Find where the given text appears and provide that cell's center as [x, y] coordinate. 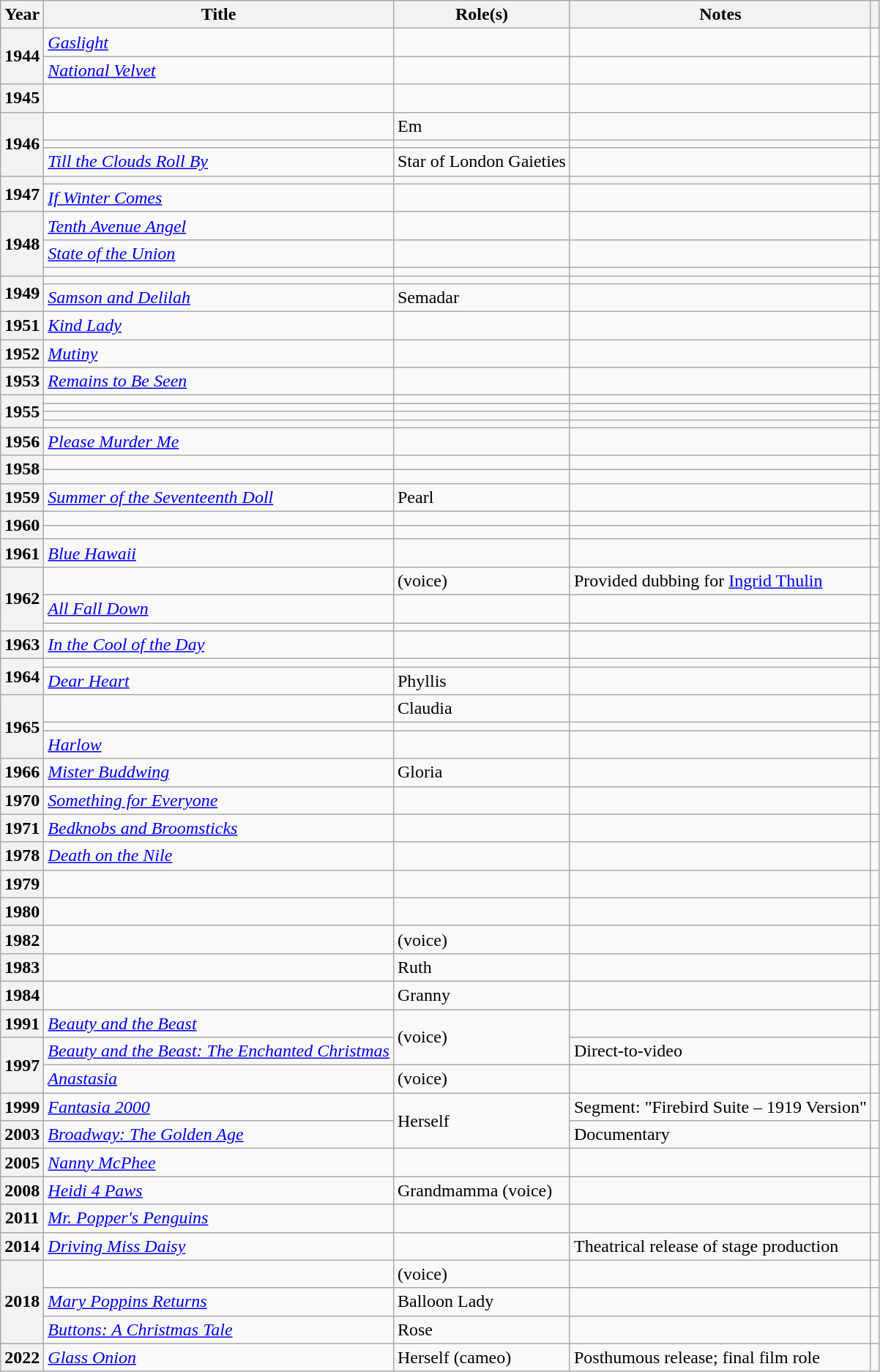
1956 [22, 441]
Notes [720, 15]
Remains to Be Seen [219, 381]
2022 [22, 1357]
1949 [22, 293]
In the Cool of the Day [219, 645]
1963 [22, 645]
Balloon Lady [482, 1302]
1952 [22, 354]
1947 [22, 193]
Herself [482, 1121]
Death on the Nile [219, 856]
Please Murder Me [219, 441]
Nanny McPhee [219, 1163]
Beauty and the Beast [219, 1023]
1966 [22, 772]
If Winter Comes [219, 198]
Mister Buddwing [219, 772]
2018 [22, 1302]
Claudia [482, 709]
1944 [22, 56]
Harlow [219, 745]
Buttons: A Christmas Tale [219, 1330]
1965 [22, 726]
Gloria [482, 772]
1959 [22, 497]
Broadway: The Golden Age [219, 1135]
Herself (cameo) [482, 1357]
Direct-to-video [720, 1051]
1997 [22, 1065]
Bedknobs and Broomsticks [219, 828]
Provided dubbing for Ingrid Thulin [720, 581]
1970 [22, 800]
Mr. Popper's Penguins [219, 1218]
Granny [482, 995]
Title [219, 15]
2005 [22, 1163]
2011 [22, 1218]
Dear Heart [219, 681]
Rose [482, 1330]
1958 [22, 469]
Ruth [482, 967]
2008 [22, 1190]
1991 [22, 1023]
1982 [22, 939]
1962 [22, 599]
Semadar [482, 298]
Anastasia [219, 1079]
Summer of the Seventeenth Doll [219, 497]
Something for Everyone [219, 800]
Star of London Gaieties [482, 162]
1953 [22, 381]
Documentary [720, 1135]
Pearl [482, 497]
1945 [22, 98]
1999 [22, 1107]
1980 [22, 911]
Kind Lady [219, 326]
1961 [22, 553]
1984 [22, 995]
1951 [22, 326]
Role(s) [482, 15]
1983 [22, 967]
All Fall Down [219, 608]
Fantasia 2000 [219, 1107]
Em [482, 126]
1955 [22, 411]
1971 [22, 828]
1946 [22, 143]
Year [22, 15]
Heidi 4 Paws [219, 1190]
Mary Poppins Returns [219, 1302]
1979 [22, 884]
Till the Clouds Roll By [219, 162]
Driving Miss Daisy [219, 1246]
Segment: "Firebird Suite – 1919 Version" [720, 1107]
Phyllis [482, 681]
Theatrical release of stage production [720, 1246]
1960 [22, 525]
1948 [22, 243]
Glass Onion [219, 1357]
Blue Hawaii [219, 553]
Gaslight [219, 42]
2003 [22, 1135]
Grandmamma (voice) [482, 1190]
Mutiny [219, 354]
Tenth Avenue Angel [219, 225]
1978 [22, 856]
2014 [22, 1246]
1964 [22, 676]
Samson and Delilah [219, 298]
Posthumous release; final film role [720, 1357]
Beauty and the Beast: The Enchanted Christmas [219, 1051]
National Velvet [219, 70]
State of the Union [219, 253]
